Locate the cell with the specified text and output its [X, Y] center coordinate. 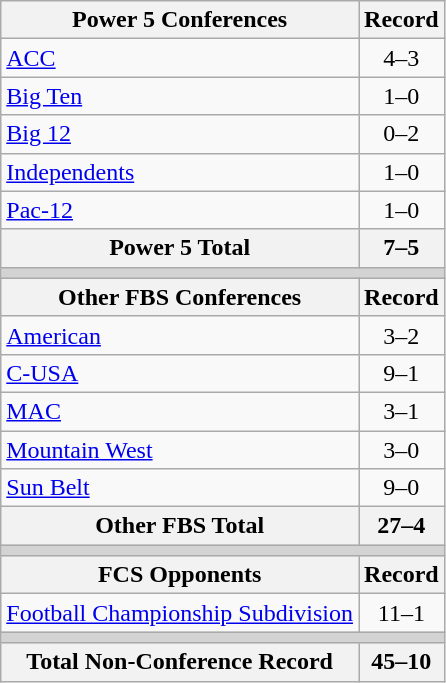
Sun Belt [180, 488]
Independents [180, 172]
7–5 [402, 248]
MAC [180, 411]
FCS Opponents [180, 575]
Power 5 Total [180, 248]
3–0 [402, 449]
Football Championship Subdivision [180, 613]
9–0 [402, 488]
11–1 [402, 613]
Big Ten [180, 96]
Total Non-Conference Record [180, 662]
45–10 [402, 662]
3–1 [402, 411]
Pac-12 [180, 210]
Mountain West [180, 449]
Other FBS Total [180, 526]
ACC [180, 58]
9–1 [402, 373]
27–4 [402, 526]
C-USA [180, 373]
Big 12 [180, 134]
Other FBS Conferences [180, 297]
American [180, 335]
0–2 [402, 134]
Power 5 Conferences [180, 20]
4–3 [402, 58]
3–2 [402, 335]
